Output the (x, y) coordinate of the center of the cell containing the given text.  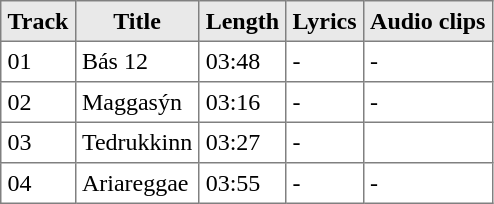
Audio clips (428, 21)
Lyrics (325, 21)
03:55 (242, 183)
Maggasýn (137, 102)
02 (38, 102)
03:27 (242, 142)
Title (137, 21)
04 (38, 183)
03:48 (242, 61)
Bás 12 (137, 61)
Length (242, 21)
01 (38, 61)
03 (38, 142)
Track (38, 21)
Ariareggae (137, 183)
03:16 (242, 102)
Tedrukkinn (137, 142)
